Extract the [X, Y] coordinate from the center of the cell holding the provided text.  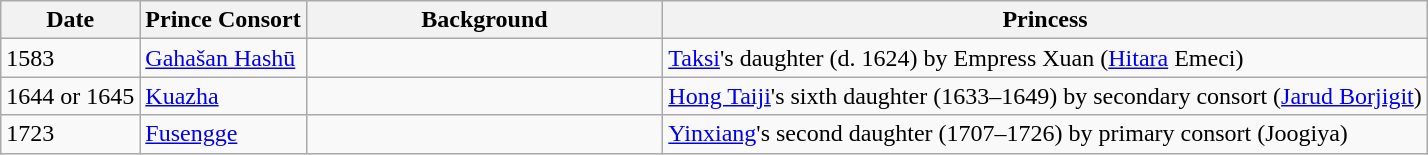
Kuazha [223, 96]
Princess [1045, 20]
1723 [70, 134]
Yinxiang's second daughter (1707–1726) by primary consort (Joogiya) [1045, 134]
Date [70, 20]
Prince Consort [223, 20]
Taksi's daughter (d. 1624) by Empress Xuan (Hitara Emeci) [1045, 58]
Fusengge [223, 134]
1583 [70, 58]
1644 or 1645 [70, 96]
Gahašan Hashū [223, 58]
Background [484, 20]
Hong Taiji's sixth daughter (1633–1649) by secondary consort (Jarud Borjigit) [1045, 96]
